Locate the cell with the specified text and output its [x, y] center coordinate. 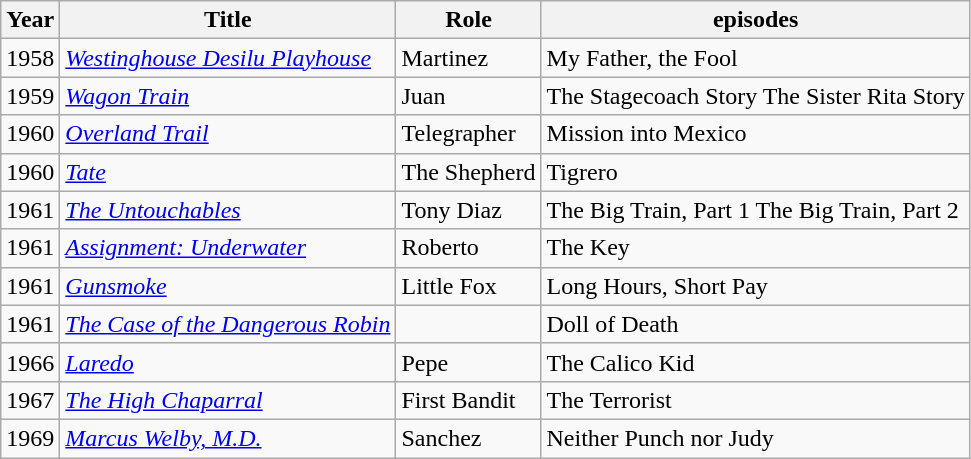
Sanchez [468, 438]
The Untouchables [228, 210]
The Terrorist [756, 400]
episodes [756, 20]
The Stagecoach Story The Sister Rita Story [756, 96]
1959 [30, 96]
Martinez [468, 58]
The Shepherd [468, 172]
Marcus Welby, M.D. [228, 438]
1966 [30, 362]
The Calico Kid [756, 362]
Overland Trail [228, 134]
Little Fox [468, 286]
Westinghouse Desilu Playhouse [228, 58]
The Case of the Dangerous Robin [228, 324]
Doll of Death [756, 324]
Pepe [468, 362]
Tate [228, 172]
Long Hours, Short Pay [756, 286]
Gunsmoke [228, 286]
Juan [468, 96]
Tony Diaz [468, 210]
First Bandit [468, 400]
The High Chaparral [228, 400]
Title [228, 20]
Roberto [468, 248]
The Key [756, 248]
Wagon Train [228, 96]
1967 [30, 400]
My Father, the Fool [756, 58]
Tigrero [756, 172]
Neither Punch nor Judy [756, 438]
Role [468, 20]
Telegrapher [468, 134]
Mission into Mexico [756, 134]
Year [30, 20]
The Big Train, Part 1 The Big Train, Part 2 [756, 210]
Laredo [228, 362]
1958 [30, 58]
Assignment: Underwater [228, 248]
1969 [30, 438]
